Return the [X, Y] coordinate for the center point of the cell that contains the specified text.  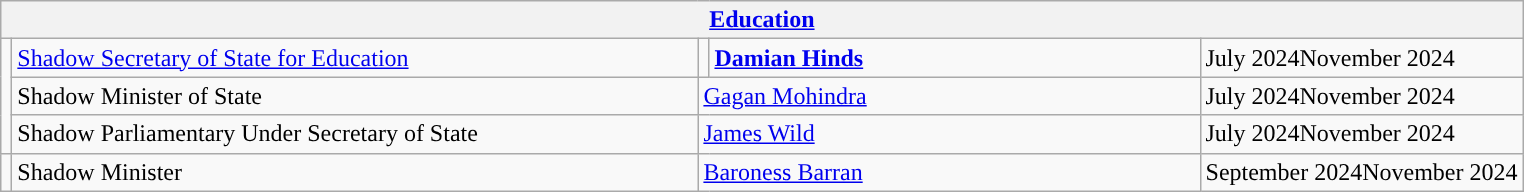
Damian Hinds [954, 58]
Shadow Minister [355, 172]
Shadow Parliamentary Under Secretary of State [355, 134]
Education [762, 20]
Shadow Secretary of State for Education [355, 58]
Shadow Minister of State [355, 96]
James Wild [949, 134]
September 2024November 2024 [1362, 172]
Gagan Mohindra [949, 96]
Baroness Barran [949, 172]
